Capture the cell that displays the provided text and extract its (x, y) central coordinate. 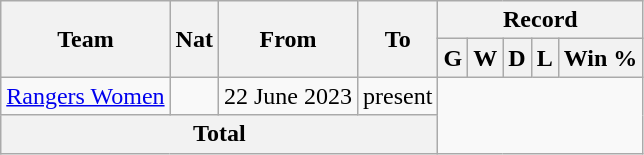
Nat (194, 39)
To (398, 39)
W (486, 58)
Team (86, 39)
D (517, 58)
From (288, 39)
Record (540, 20)
G (453, 58)
L (544, 58)
present (398, 96)
Win % (600, 58)
22 June 2023 (288, 96)
Rangers Women (86, 96)
Total (220, 134)
